Extract the [x, y] coordinate from the center of the cell holding the provided text.  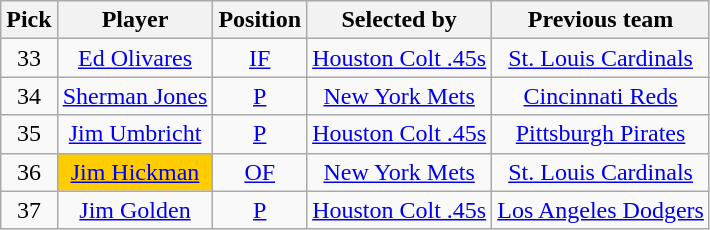
33 [29, 58]
IF [260, 58]
34 [29, 96]
Ed Olivares [135, 58]
Jim Umbricht [135, 134]
Previous team [601, 20]
OF [260, 172]
35 [29, 134]
Los Angeles Dodgers [601, 210]
Player [135, 20]
Pittsburgh Pirates [601, 134]
Position [260, 20]
Jim Golden [135, 210]
37 [29, 210]
Cincinnati Reds [601, 96]
Jim Hickman [135, 172]
36 [29, 172]
Selected by [400, 20]
Sherman Jones [135, 96]
Pick [29, 20]
